Return (X, Y) of the center of cell containing provided text 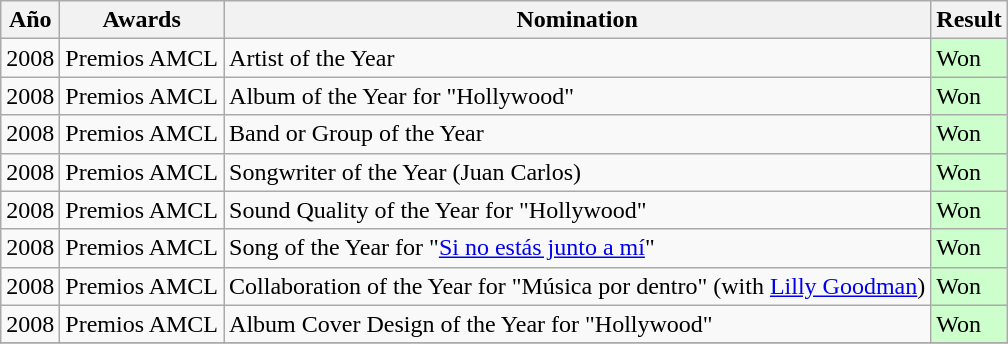
Album Cover Design of the Year for "Hollywood" (578, 324)
Album of the Year for "Hollywood" (578, 96)
Band or Group of the Year (578, 134)
Awards (142, 20)
Collaboration of the Year for "Música por dentro" (with Lilly Goodman) (578, 286)
Artist of the Year (578, 58)
Nomination (578, 20)
Result (969, 20)
Sound Quality of the Year for "Hollywood" (578, 210)
Songwriter of the Year (Juan Carlos) (578, 172)
Song of the Year for "Si no estás junto a mí" (578, 248)
Año (30, 20)
